Detect which cell encompasses the target text, then output its (X, Y) center coordinate. 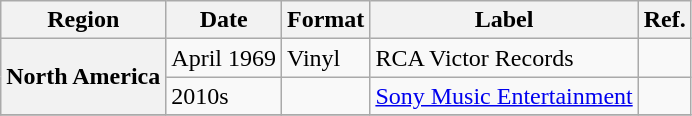
Date (224, 20)
Region (84, 20)
2010s (224, 96)
RCA Victor Records (504, 58)
North America (84, 77)
Ref. (664, 20)
Vinyl (326, 58)
April 1969 (224, 58)
Format (326, 20)
Label (504, 20)
Sony Music Entertainment (504, 96)
